Capture the cell that displays the provided text and extract its (x, y) central coordinate. 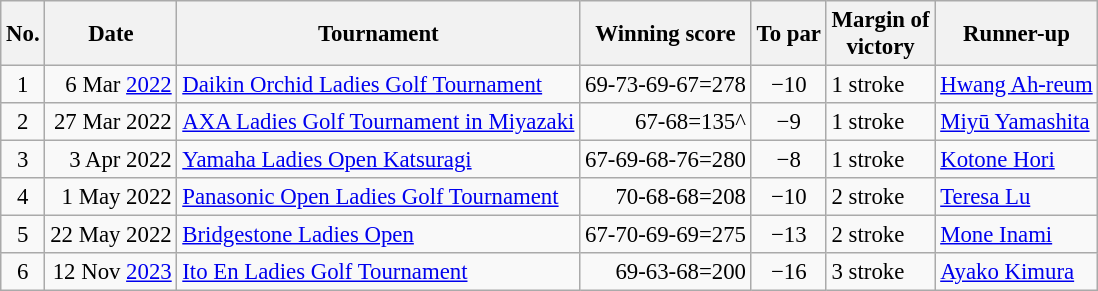
6 Mar 2022 (111, 85)
−9 (788, 122)
1 (23, 85)
Tournament (378, 34)
67-68=135^ (666, 122)
Margin ofvictory (880, 34)
3 (23, 160)
Panasonic Open Ladies Golf Tournament (378, 197)
−8 (788, 160)
Mone Inami (1016, 235)
AXA Ladies Golf Tournament in Miyazaki (378, 122)
5 (23, 235)
3 Apr 2022 (111, 160)
67-70-69-69=275 (666, 235)
To par (788, 34)
Bridgestone Ladies Open (378, 235)
4 (23, 197)
Runner-up (1016, 34)
27 Mar 2022 (111, 122)
22 May 2022 (111, 235)
Kotone Hori (1016, 160)
67-69-68-76=280 (666, 160)
Teresa Lu (1016, 197)
70-68-68=208 (666, 197)
2 (23, 122)
No. (23, 34)
Miyū Yamashita (1016, 122)
69-73-69-67=278 (666, 85)
Yamaha Ladies Open Katsuragi (378, 160)
Date (111, 34)
Daikin Orchid Ladies Golf Tournament (378, 85)
−13 (788, 235)
Hwang Ah-reum (1016, 85)
1 May 2022 (111, 197)
Winning score (666, 34)
